Return the [X, Y] coordinate for the center point of the cell that contains the specified text.  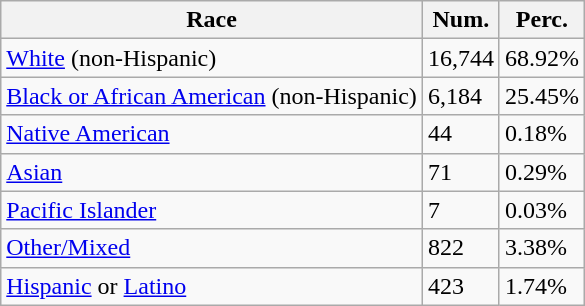
Perc. [542, 20]
68.92% [542, 58]
25.45% [542, 96]
White (non-Hispanic) [212, 58]
71 [460, 172]
6,184 [460, 96]
Other/Mixed [212, 248]
Race [212, 20]
Native American [212, 134]
3.38% [542, 248]
16,744 [460, 58]
0.29% [542, 172]
0.03% [542, 210]
Pacific Islander [212, 210]
Black or African American (non-Hispanic) [212, 96]
44 [460, 134]
1.74% [542, 286]
0.18% [542, 134]
Num. [460, 20]
7 [460, 210]
Hispanic or Latino [212, 286]
Asian [212, 172]
423 [460, 286]
822 [460, 248]
